Capture the cell that displays the provided text and extract its (x, y) central coordinate. 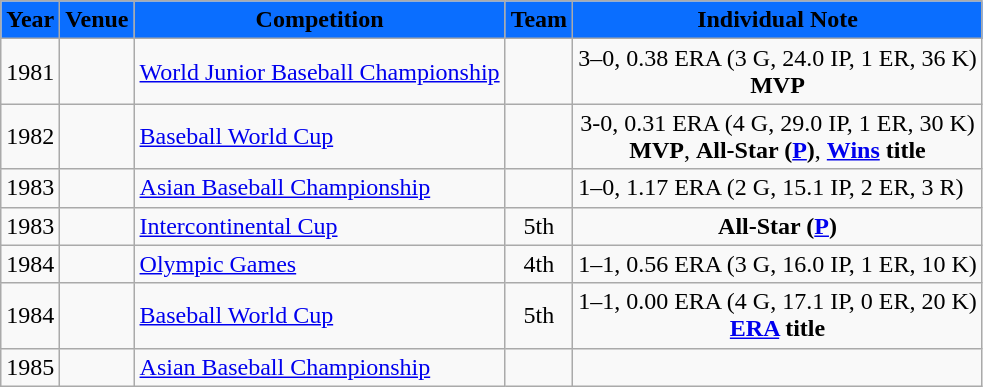
All-Star (P) (778, 226)
Venue (97, 20)
1–1, 0.56 ERA (3 G, 16.0 IP, 1 ER, 10 K) (778, 264)
1–1, 0.00 ERA (4 G, 17.1 IP, 0 ER, 20 K)ERA title (778, 316)
Individual Note (778, 20)
1982 (30, 136)
World Junior Baseball Championship (320, 72)
Olympic Games (320, 264)
Intercontinental Cup (320, 226)
Team (539, 20)
3-0, 0.31 ERA (4 G, 29.0 IP, 1 ER, 30 K)MVP, All-Star (P), Wins title (778, 136)
1981 (30, 72)
1–0, 1.17 ERA (2 G, 15.1 IP, 2 ER, 3 R) (778, 188)
1985 (30, 367)
Competition (320, 20)
3–0, 0.38 ERA (3 G, 24.0 IP, 1 ER, 36 K)MVP (778, 72)
Year (30, 20)
4th (539, 264)
